Capture the cell that displays the provided text and extract its (X, Y) central coordinate. 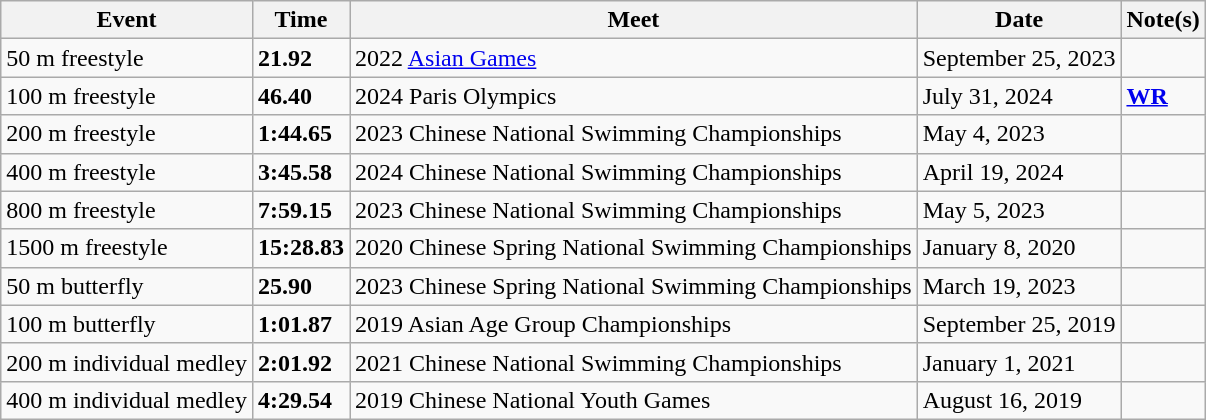
100 m butterfly (127, 324)
Note(s) (1163, 20)
March 19, 2023 (1019, 286)
46.40 (300, 96)
2:01.92 (300, 362)
January 8, 2020 (1019, 248)
2019 Asian Age Group Championships (634, 324)
January 1, 2021 (1019, 362)
1:01.87 (300, 324)
25.90 (300, 286)
4:29.54 (300, 400)
2022 Asian Games (634, 58)
July 31, 2024 (1019, 96)
200 m freestyle (127, 134)
April 19, 2024 (1019, 172)
Event (127, 20)
2019 Chinese National Youth Games (634, 400)
WR (1163, 96)
15:28.83 (300, 248)
1500 m freestyle (127, 248)
50 m freestyle (127, 58)
September 25, 2019 (1019, 324)
2024 Chinese National Swimming Championships (634, 172)
1:44.65 (300, 134)
400 m individual medley (127, 400)
2021 Chinese National Swimming Championships (634, 362)
2020 Chinese Spring National Swimming Championships (634, 248)
Time (300, 20)
Date (1019, 20)
May 4, 2023 (1019, 134)
100 m freestyle (127, 96)
May 5, 2023 (1019, 210)
August 16, 2019 (1019, 400)
Meet (634, 20)
3:45.58 (300, 172)
50 m butterfly (127, 286)
800 m freestyle (127, 210)
2023 Chinese Spring National Swimming Championships (634, 286)
September 25, 2023 (1019, 58)
7:59.15 (300, 210)
400 m freestyle (127, 172)
21.92 (300, 58)
200 m individual medley (127, 362)
2024 Paris Olympics (634, 96)
